Locate the cell with the specified text and output its [X, Y] center coordinate. 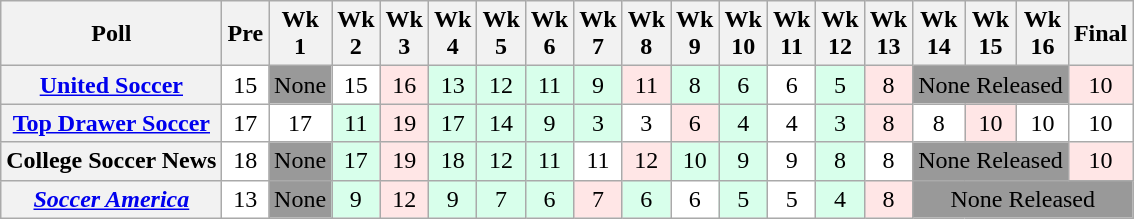
Wk12 [840, 34]
Wk8 [646, 34]
Wk13 [888, 34]
Wk10 [743, 34]
Wk14 [939, 34]
Wk6 [549, 34]
16 [404, 85]
Soccer America [112, 199]
Poll [112, 34]
Wk5 [501, 34]
Wk11 [791, 34]
United Soccer [112, 85]
Wk16 [1042, 34]
Wk4 [452, 34]
Final [1100, 34]
14 [501, 123]
Wk7 [598, 34]
Wk1 [300, 34]
Wk3 [404, 34]
College Soccer News [112, 161]
Wk2 [356, 34]
Top Drawer Soccer [112, 123]
Wk15 [991, 34]
Wk9 [695, 34]
Pre [246, 34]
